Return [x, y] of the center of cell containing provided text 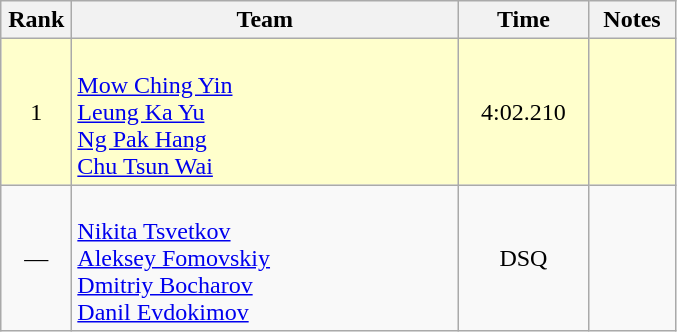
4:02.210 [524, 112]
1 [36, 112]
Rank [36, 20]
Mow Ching YinLeung Ka YuNg Pak HangChu Tsun Wai [265, 112]
Nikita TsvetkovAleksey FomovskiyDmitriy BocharovDanil Evdokimov [265, 258]
— [36, 258]
DSQ [524, 258]
Time [524, 20]
Notes [632, 20]
Team [265, 20]
